Detect which cell encompasses the target text, then output its [x, y] center coordinate. 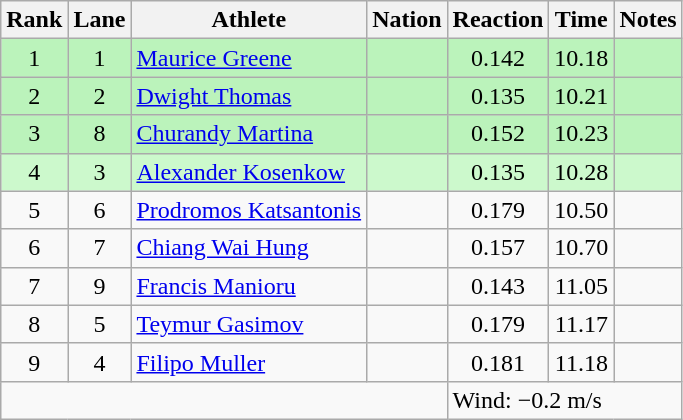
0.152 [498, 134]
10.28 [582, 172]
Reaction [498, 20]
11.18 [582, 362]
0.143 [498, 286]
11.17 [582, 324]
10.18 [582, 58]
Nation [407, 20]
Alexander Kosenkow [249, 172]
Time [582, 20]
10.50 [582, 210]
Rank [34, 20]
Dwight Thomas [249, 96]
Wind: −0.2 m/s [564, 400]
Notes [648, 20]
0.181 [498, 362]
0.157 [498, 248]
10.23 [582, 134]
Chiang Wai Hung [249, 248]
10.21 [582, 96]
Lane [100, 20]
Teymur Gasimov [249, 324]
0.142 [498, 58]
11.05 [582, 286]
Churandy Martina [249, 134]
10.70 [582, 248]
Athlete [249, 20]
Francis Manioru [249, 286]
Maurice Greene [249, 58]
Prodromos Katsantonis [249, 210]
Filipo Muller [249, 362]
